Output the [x, y] coordinate of the center of the cell containing the given text.  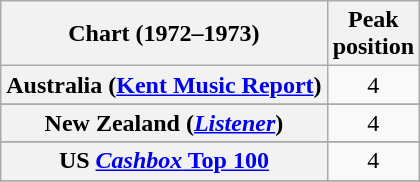
Peakposition [373, 34]
US Cashbox Top 100 [164, 161]
Australia (Kent Music Report) [164, 85]
Chart (1972–1973) [164, 34]
New Zealand (Listener) [164, 123]
